For the text-containing cell, return its midpoint in (X, Y) coordinate format. 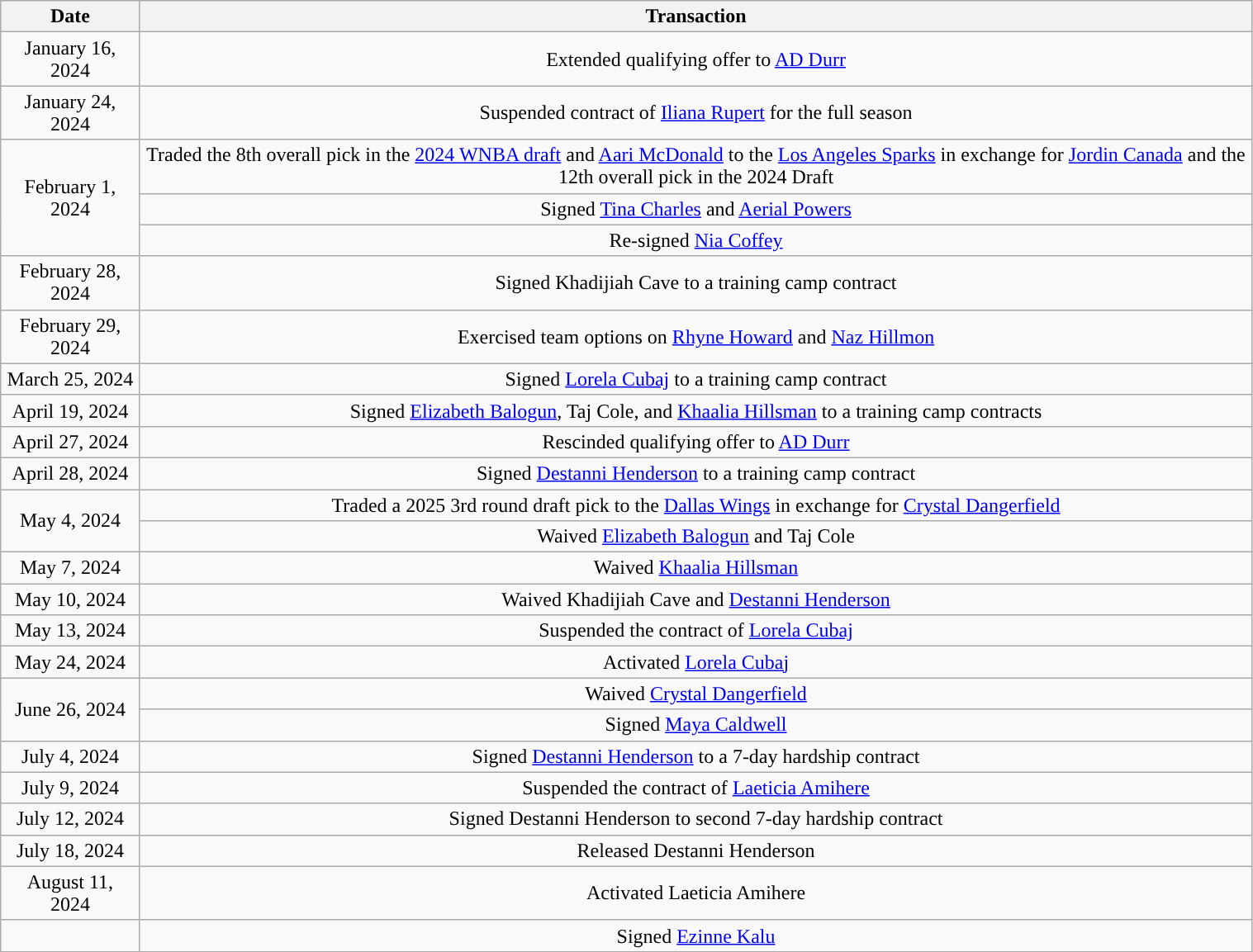
July 9, 2024 (70, 788)
Waived Khaalia Hillsman (695, 568)
February 1, 2024 (70, 198)
Re-signed Nia Coffey (695, 240)
Exercised team options on Rhyne Howard and Naz Hillmon (695, 337)
Extended qualifying offer to AD Durr (695, 59)
Signed Lorela Cubaj to a training camp contract (695, 379)
May 7, 2024 (70, 568)
Signed Destanni Henderson to a training camp contract (695, 473)
January 16, 2024 (70, 59)
Transaction (695, 17)
May 4, 2024 (70, 520)
Waived Khadijiah Cave and Destanni Henderson (695, 599)
May 10, 2024 (70, 599)
April 19, 2024 (70, 410)
Suspended the contract of Laeticia Amihere (695, 788)
April 28, 2024 (70, 473)
Traded a 2025 3rd round draft pick to the Dallas Wings in exchange for Crystal Dangerfield (695, 504)
Activated Laeticia Amihere (695, 893)
April 27, 2024 (70, 442)
Released Destanni Henderson (695, 850)
June 26, 2024 (70, 709)
Date (70, 17)
Suspended the contract of Lorela Cubaj (695, 631)
July 4, 2024 (70, 756)
Waived Elizabeth Balogun and Taj Cole (695, 537)
February 29, 2024 (70, 337)
Waived Crystal Dangerfield (695, 694)
January 24, 2024 (70, 112)
July 18, 2024 (70, 850)
Signed Elizabeth Balogun, Taj Cole, and Khaalia Hillsman to a training camp contracts (695, 410)
May 13, 2024 (70, 631)
Rescinded qualifying offer to AD Durr (695, 442)
March 25, 2024 (70, 379)
Activated Lorela Cubaj (695, 662)
February 28, 2024 (70, 282)
Signed Destanni Henderson to second 7-day hardship contract (695, 819)
August 11, 2024 (70, 893)
Signed Ezinne Kalu (695, 935)
May 24, 2024 (70, 662)
Suspended contract of Iliana Rupert for the full season (695, 112)
Signed Destanni Henderson to a 7-day hardship contract (695, 756)
Signed Maya Caldwell (695, 725)
Signed Tina Charles and Aerial Powers (695, 209)
July 12, 2024 (70, 819)
Signed Khadijiah Cave to a training camp contract (695, 282)
